For the text-containing cell, return its midpoint in [x, y] coordinate format. 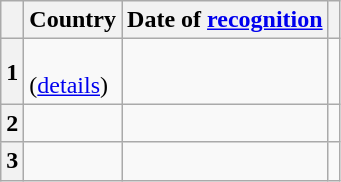
1 [12, 72]
Country [73, 20]
2 [12, 123]
3 [12, 161]
Date of recognition [226, 20]
(details) [73, 72]
